Capture the cell that displays the provided text and extract its [X, Y] central coordinate. 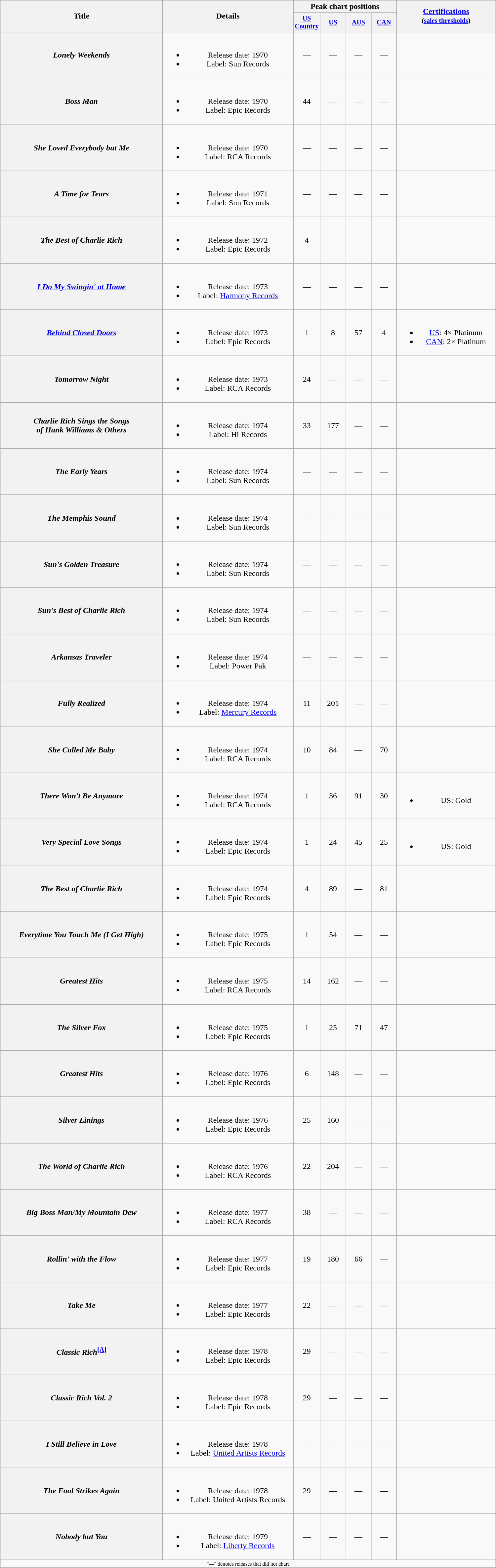
204 [333, 1166]
47 [384, 1027]
Release date: 1970Label: RCA Records [228, 147]
AUS [358, 22]
Release date: 1973Label: RCA Records [228, 379]
Behind Closed Doors [81, 333]
180 [333, 1259]
Rollin' with the Flow [81, 1259]
14 [307, 981]
Release date: 1974Label: Hi Records [228, 425]
I Still Believe in Love [81, 1444]
Release date: 1971Label: Sun Records [228, 194]
US: 4× PlatinumCAN: 2× Platinum [446, 333]
Details [228, 16]
Release date: 1975Label: RCA Records [228, 981]
I Do My Swingin' at Home [81, 287]
Release date: 1970Label: Sun Records [228, 55]
19 [307, 1259]
66 [358, 1259]
177 [333, 425]
10 [307, 749]
45 [358, 842]
148 [333, 1074]
70 [384, 749]
38 [307, 1213]
Everytime You Touch Me (I Get High) [81, 935]
Nobody but You [81, 1537]
11 [307, 703]
US [333, 22]
Sun's Golden Treasure [81, 564]
She Loved Everybody but Me [81, 147]
Release date: 1977Label: RCA Records [228, 1213]
44 [307, 101]
The Memphis Sound [81, 518]
Sun's Best of Charlie Rich [81, 611]
71 [358, 1027]
There Won't Be Anymore [81, 796]
Classic Rich Vol. 2 [81, 1398]
CAN [384, 22]
Certifications(sales thresholds) [446, 16]
36 [333, 796]
Release date: 1970Label: Epic Records [228, 101]
Release date: 1979Label: Liberty Records [228, 1537]
Very Special Love Songs [81, 842]
Title [81, 16]
33 [307, 425]
54 [333, 935]
A Time for Tears [81, 194]
84 [333, 749]
201 [333, 703]
The Silver Fox [81, 1027]
Release date: 1974Label: Mercury Records [228, 703]
30 [384, 796]
162 [333, 981]
Fully Realized [81, 703]
Classic Rich[A] [81, 1351]
Release date: 1974Label: Power Pak [228, 657]
91 [358, 796]
Release date: 1973Label: Harmony Records [228, 287]
81 [384, 888]
89 [333, 888]
US Country [307, 22]
Charlie Rich Sings the Songsof Hank Williams & Others [81, 425]
The Early Years [81, 472]
Release date: 1976Label: RCA Records [228, 1166]
Big Boss Man/My Mountain Dew [81, 1213]
Silver Linings [81, 1120]
8 [333, 333]
The Fool Strikes Again [81, 1490]
Arkansas Traveler [81, 657]
The World of Charlie Rich [81, 1166]
She Called Me Baby [81, 749]
160 [333, 1120]
Take Me [81, 1305]
Boss Man [81, 101]
Lonely Weekends [81, 55]
Peak chart positions [345, 7]
"—" denotes releases that did not chart [248, 1564]
6 [307, 1074]
Release date: 1973Label: Epic Records [228, 333]
57 [358, 333]
Release date: 1972Label: Epic Records [228, 240]
Tomorrow Night [81, 379]
